Return the [x, y] coordinate for the center point of the cell that contains the specified text.  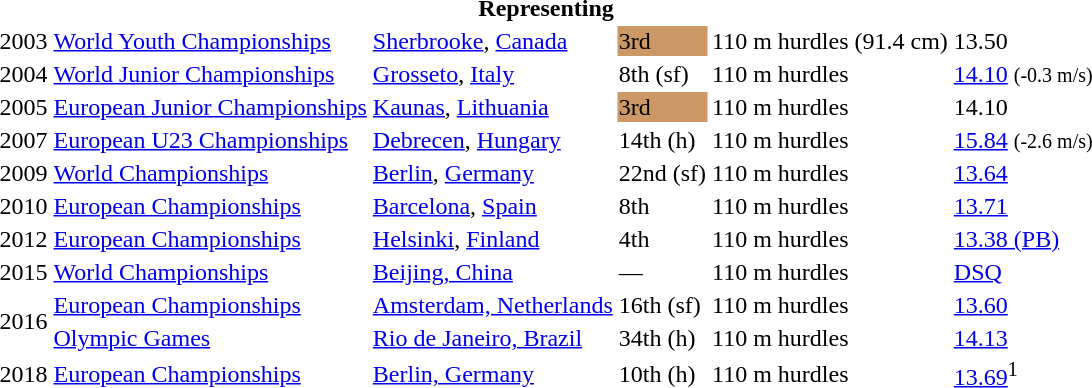
Barcelona, Spain [492, 206]
14th (h) [662, 140]
European U23 Championships [210, 140]
Amsterdam, Netherlands [492, 305]
Helsinki, Finland [492, 239]
22nd (sf) [662, 173]
Debrecen, Hungary [492, 140]
Berlin, Germany [492, 173]
110 m hurdles (91.4 cm) [830, 41]
Sherbrooke, Canada [492, 41]
— [662, 272]
16th (sf) [662, 305]
Kaunas, Lithuania [492, 107]
World Junior Championships [210, 74]
34th (h) [662, 338]
Beijing, China [492, 272]
European Junior Championships [210, 107]
World Youth Championships [210, 41]
4th [662, 239]
Grosseto, Italy [492, 74]
8th (sf) [662, 74]
Olympic Games [210, 338]
Rio de Janeiro, Brazil [492, 338]
8th [662, 206]
